Pinpoint the cell where the given text exists, returning its (x, y) midpoint coordinate. 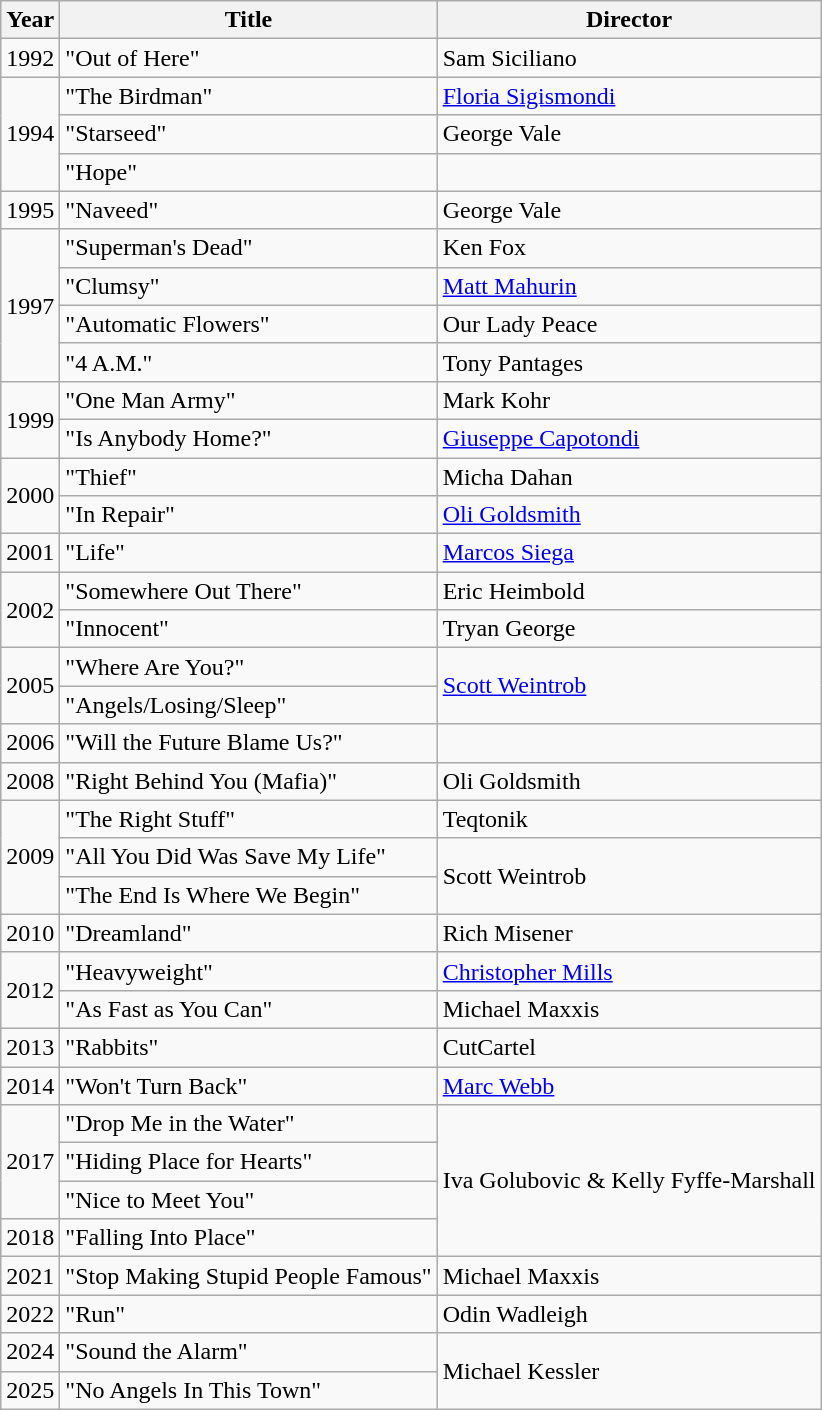
Christopher Mills (629, 971)
"All You Did Was Save My Life" (248, 857)
Our Lady Peace (629, 324)
CutCartel (629, 1047)
"Angels/Losing/Sleep" (248, 705)
"Thief" (248, 477)
2013 (30, 1047)
Odin Wadleigh (629, 1314)
"As Fast as You Can" (248, 1009)
"Rabbits" (248, 1047)
"Nice to Meet You" (248, 1200)
"Clumsy" (248, 286)
Michael Kessler (629, 1371)
Matt Mahurin (629, 286)
Micha Dahan (629, 477)
1997 (30, 305)
Tryan George (629, 629)
"Run" (248, 1314)
1995 (30, 210)
Title (248, 20)
2025 (30, 1390)
Floria Sigismondi (629, 96)
"Hiding Place for Hearts" (248, 1162)
Iva Golubovic & Kelly Fyffe-Marshall (629, 1181)
"The Right Stuff" (248, 819)
Director (629, 20)
"Life" (248, 553)
"In Repair" (248, 515)
Tony Pantages (629, 362)
"Where Are You?" (248, 667)
Teqtonik (629, 819)
1999 (30, 419)
"Stop Making Stupid People Famous" (248, 1276)
1994 (30, 134)
"Falling Into Place" (248, 1238)
2014 (30, 1085)
Mark Kohr (629, 400)
"Sound the Alarm" (248, 1352)
2012 (30, 990)
2021 (30, 1276)
"Heavyweight" (248, 971)
Marcos Siega (629, 553)
2006 (30, 743)
"The End Is Where We Begin" (248, 895)
Sam Siciliano (629, 58)
2008 (30, 781)
"Innocent" (248, 629)
"Somewhere Out There" (248, 591)
2002 (30, 610)
2024 (30, 1352)
"Superman's Dead" (248, 248)
2017 (30, 1162)
"Automatic Flowers" (248, 324)
Marc Webb (629, 1085)
Year (30, 20)
"Won't Turn Back" (248, 1085)
2018 (30, 1238)
"The Birdman" (248, 96)
Eric Heimbold (629, 591)
"Drop Me in the Water" (248, 1124)
2009 (30, 857)
"Out of Here" (248, 58)
"Right Behind You (Mafia)" (248, 781)
2022 (30, 1314)
"One Man Army" (248, 400)
"No Angels In This Town" (248, 1390)
"Naveed" (248, 210)
2001 (30, 553)
2010 (30, 933)
"Hope" (248, 172)
"Will the Future Blame Us?" (248, 743)
2000 (30, 496)
Rich Misener (629, 933)
"4 A.M." (248, 362)
Ken Fox (629, 248)
"Dreamland" (248, 933)
"Starseed" (248, 134)
Giuseppe Capotondi (629, 438)
1992 (30, 58)
2005 (30, 686)
"Is Anybody Home?" (248, 438)
